Detect which cell encompasses the target text, then output its [x, y] center coordinate. 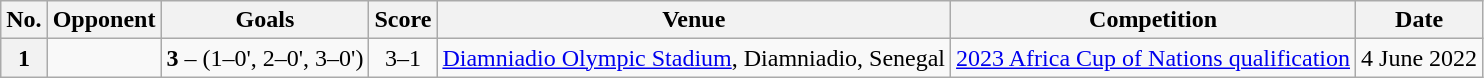
1 [24, 58]
4 June 2022 [1420, 58]
Goals [265, 20]
Date [1420, 20]
3 – (1–0', 2–0', 3–0') [265, 58]
Diamniadio Olympic Stadium, Diamniadio, Senegal [694, 58]
Competition [1154, 20]
Venue [694, 20]
No. [24, 20]
2023 Africa Cup of Nations qualification [1154, 58]
Opponent [104, 20]
3–1 [403, 58]
Score [403, 20]
